Find where the given text appears and provide that cell's center as [x, y] coordinate. 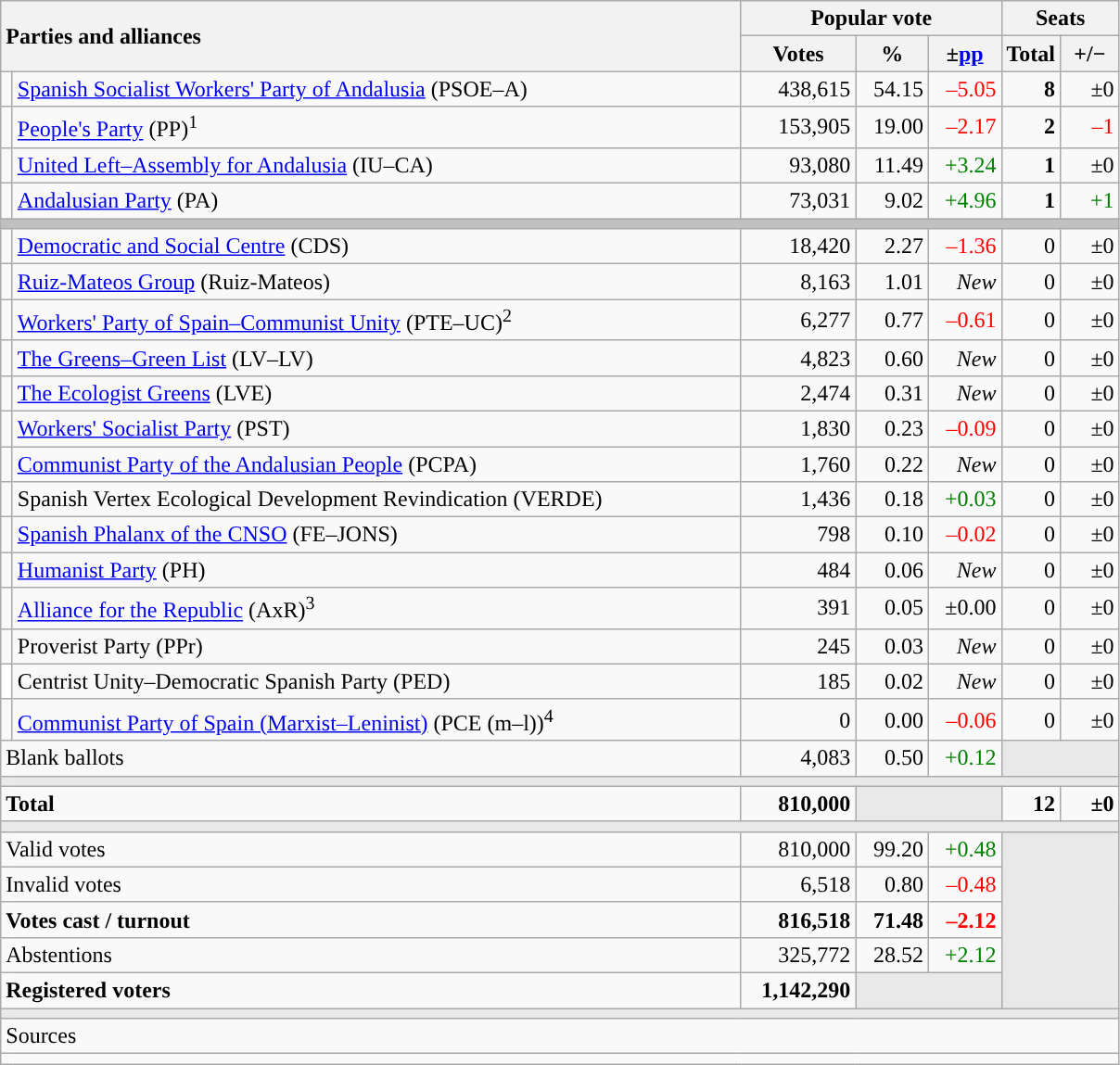
816,518 [798, 919]
Sources [560, 1036]
484 [798, 570]
93,080 [798, 165]
1,760 [798, 464]
Workers' Party of Spain–Communist Unity (PTE–UC)2 [376, 321]
0.22 [892, 464]
99.20 [892, 849]
28.52 [892, 955]
325,772 [798, 955]
Democratic and Social Centre (CDS) [376, 247]
–2.12 [964, 919]
6,277 [798, 321]
Andalusian Party (PA) [376, 201]
Alliance for the Republic (AxR)3 [376, 608]
±pp [964, 54]
153,905 [798, 128]
2.27 [892, 247]
–0.61 [964, 321]
+1 [1090, 201]
+0.48 [964, 849]
9.02 [892, 201]
–0.02 [964, 535]
0.31 [892, 393]
Votes cast / turnout [371, 919]
+/− [1090, 54]
6,518 [798, 884]
Invalid votes [371, 884]
0.10 [892, 535]
1,142,290 [798, 991]
185 [798, 681]
–0.06 [964, 719]
0.05 [892, 608]
Communist Party of Spain (Marxist–Leninist) (PCE (m–l))4 [376, 719]
4,083 [798, 758]
+2.12 [964, 955]
1,830 [798, 428]
–1.36 [964, 247]
438,615 [798, 89]
73,031 [798, 201]
Centrist Unity–Democratic Spanish Party (PED) [376, 681]
798 [798, 535]
Registered voters [371, 991]
Seats [1061, 19]
391 [798, 608]
–1 [1090, 128]
The Ecologist Greens (LVE) [376, 393]
245 [798, 646]
2,474 [798, 393]
–0.09 [964, 428]
Blank ballots [371, 758]
0.23 [892, 428]
–5.05 [964, 89]
19.00 [892, 128]
Spanish Phalanx of the CNSO (FE–JONS) [376, 535]
0.06 [892, 570]
+0.03 [964, 500]
The Greens–Green List (LV–LV) [376, 358]
Popular vote [872, 19]
+4.96 [964, 201]
Ruiz-Mateos Group (Ruiz-Mateos) [376, 282]
Humanist Party (PH) [376, 570]
54.15 [892, 89]
Valid votes [371, 849]
0.77 [892, 321]
8 [1031, 89]
Abstentions [371, 955]
0.18 [892, 500]
Communist Party of the Andalusian People (PCPA) [376, 464]
Votes [798, 54]
1.01 [892, 282]
±0.00 [964, 608]
1,436 [798, 500]
18,420 [798, 247]
–0.48 [964, 884]
+0.12 [964, 758]
12 [1031, 804]
11.49 [892, 165]
0.00 [892, 719]
Spanish Socialist Workers' Party of Andalusia (PSOE–A) [376, 89]
0.80 [892, 884]
0.02 [892, 681]
71.48 [892, 919]
Proverist Party (PPr) [376, 646]
0.03 [892, 646]
People's Party (PP)1 [376, 128]
Workers' Socialist Party (PST) [376, 428]
Spanish Vertex Ecological Development Revindication (VERDE) [376, 500]
% [892, 54]
0.50 [892, 758]
8,163 [798, 282]
United Left–Assembly for Andalusia (IU–CA) [376, 165]
+3.24 [964, 165]
–2.17 [964, 128]
Parties and alliances [371, 36]
0.60 [892, 358]
2 [1031, 128]
4,823 [798, 358]
